Capture the cell that displays the provided text and extract its (x, y) central coordinate. 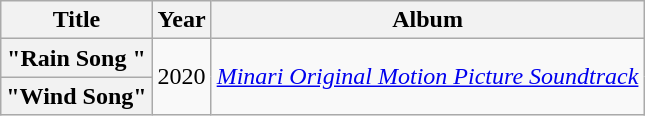
Album (428, 20)
"Wind Song" (76, 96)
Year (182, 20)
2020 (182, 77)
Title (76, 20)
"Rain Song " (76, 58)
Minari Original Motion Picture Soundtrack (428, 77)
